Locate the cell with the specified text and output its [X, Y] center coordinate. 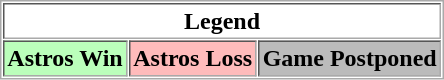
Legend [222, 21]
Astros Win [65, 58]
Game Postponed [350, 58]
Astros Loss [193, 58]
